Pinpoint the cell where the given text exists, returning its (X, Y) midpoint coordinate. 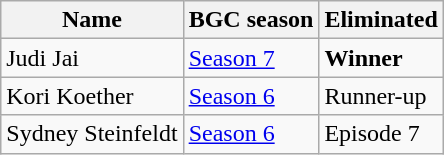
Eliminated (381, 20)
Kori Koether (92, 96)
Episode 7 (381, 134)
Judi Jai (92, 58)
Winner (381, 58)
Sydney Steinfeldt (92, 134)
BGC season (251, 20)
Name (92, 20)
Season 7 (251, 58)
Runner-up (381, 96)
